Return the [x, y] coordinate for the center point of the cell that contains the specified text.  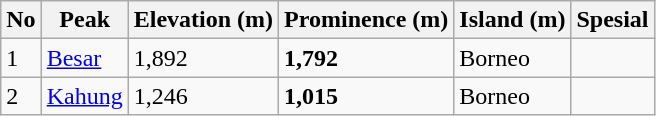
1 [21, 58]
Kahung [84, 96]
1,792 [366, 58]
Peak [84, 20]
Island (m) [512, 20]
2 [21, 96]
Prominence (m) [366, 20]
No [21, 20]
1,015 [366, 96]
1,246 [203, 96]
Spesial [612, 20]
Besar [84, 58]
1,892 [203, 58]
Elevation (m) [203, 20]
